Scan for the cell matching the given text and deliver its [X, Y] coordinate at center. 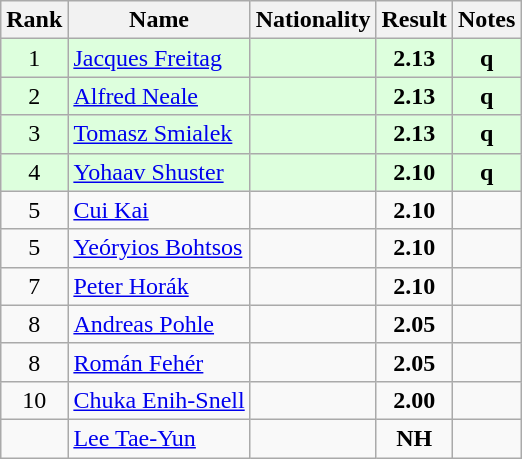
7 [34, 286]
Chuka Enih-Snell [159, 400]
Name [159, 20]
1 [34, 58]
Román Fehér [159, 362]
Cui Kai [159, 210]
Tomasz Smialek [159, 134]
Lee Tae-Yun [159, 438]
Yeóryios Bohtsos [159, 248]
3 [34, 134]
Alfred Neale [159, 96]
2.00 [414, 400]
Rank [34, 20]
Notes [486, 20]
Result [414, 20]
NH [414, 438]
Yohaav Shuster [159, 172]
10 [34, 400]
4 [34, 172]
Andreas Pohle [159, 324]
Nationality [313, 20]
Peter Horák [159, 286]
Jacques Freitag [159, 58]
2 [34, 96]
